For the text-containing cell, return its midpoint in [x, y] coordinate format. 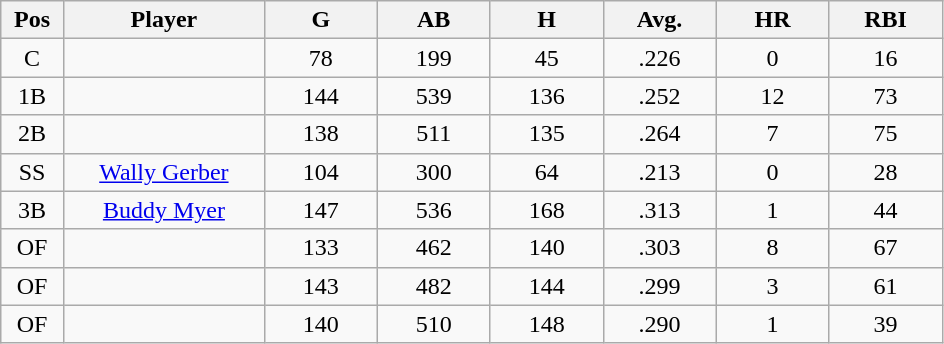
536 [434, 210]
78 [320, 58]
45 [546, 58]
Pos [32, 20]
Wally Gerber [164, 172]
12 [772, 96]
Avg. [660, 20]
135 [546, 134]
39 [886, 324]
75 [886, 134]
73 [886, 96]
199 [434, 58]
28 [886, 172]
7 [772, 134]
511 [434, 134]
1B [32, 96]
G [320, 20]
168 [546, 210]
61 [886, 286]
AB [434, 20]
.299 [660, 286]
.290 [660, 324]
.252 [660, 96]
44 [886, 210]
RBI [886, 20]
138 [320, 134]
SS [32, 172]
510 [434, 324]
133 [320, 248]
2B [32, 134]
.264 [660, 134]
104 [320, 172]
300 [434, 172]
16 [886, 58]
.313 [660, 210]
143 [320, 286]
HR [772, 20]
.226 [660, 58]
462 [434, 248]
3B [32, 210]
64 [546, 172]
C [32, 58]
136 [546, 96]
.303 [660, 248]
Player [164, 20]
.213 [660, 172]
148 [546, 324]
H [546, 20]
67 [886, 248]
8 [772, 248]
147 [320, 210]
482 [434, 286]
3 [772, 286]
539 [434, 96]
Buddy Myer [164, 210]
